From the cell containing the given text, extract its center point as [X, Y] coordinate. 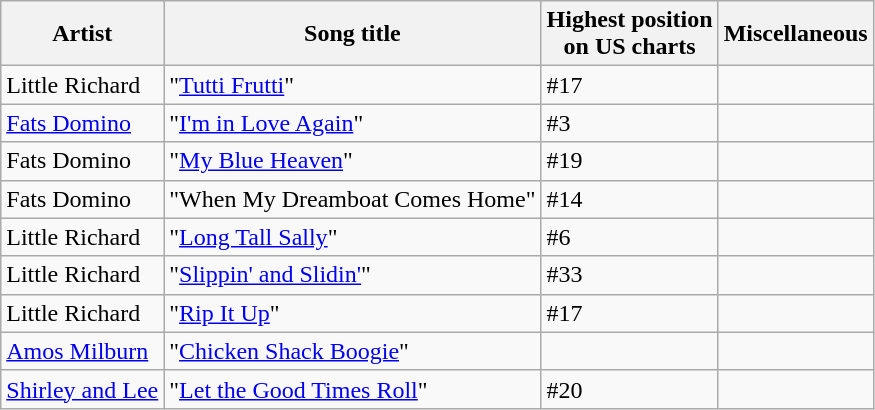
"Tutti Frutti" [352, 85]
#33 [630, 275]
#20 [630, 389]
#14 [630, 199]
Shirley and Lee [82, 389]
#6 [630, 237]
"Long Tall Sally" [352, 237]
Song title [352, 34]
"Let the Good Times Roll" [352, 389]
"Rip It Up" [352, 313]
Artist [82, 34]
Highest position on US charts [630, 34]
#19 [630, 161]
#3 [630, 123]
Amos Milburn [82, 351]
"I'm in Love Again" [352, 123]
Miscellaneous [796, 34]
"Slippin' and Slidin'" [352, 275]
"Chicken Shack Boogie" [352, 351]
"My Blue Heaven" [352, 161]
"When My Dreamboat Comes Home" [352, 199]
